Scan for the cell matching the given text and deliver its (X, Y) coordinate at center. 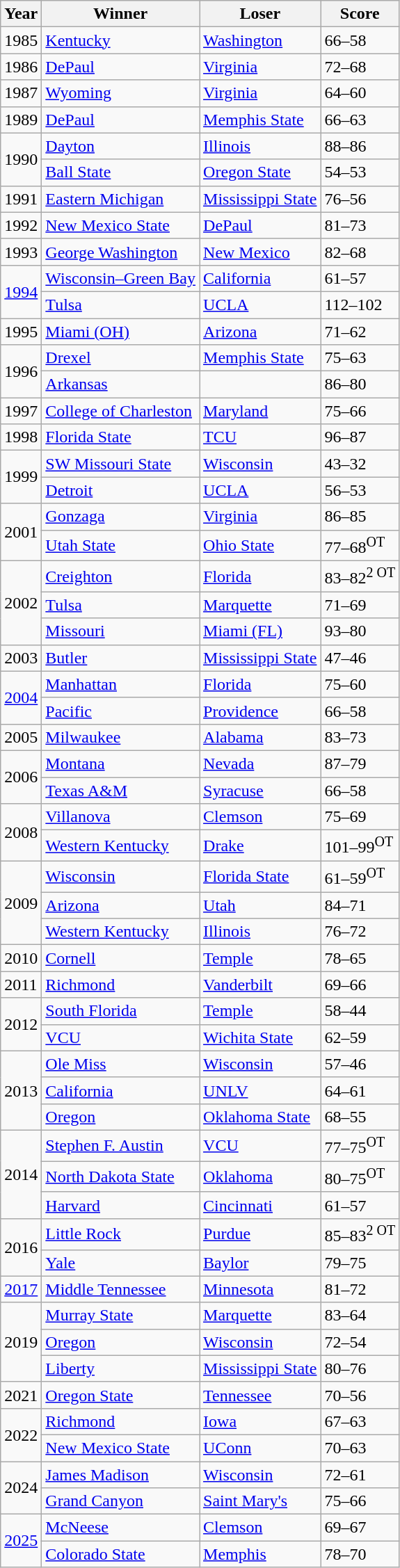
76–56 (360, 199)
Loser (260, 14)
TCU (260, 437)
Winner (121, 14)
2017 (21, 1289)
Oklahoma (260, 1177)
70–63 (360, 1448)
70–56 (360, 1395)
77–68OT (360, 545)
2012 (21, 1024)
Kentucky (121, 40)
58–44 (360, 1011)
2016 (21, 1247)
2003 (21, 658)
Baylor (260, 1263)
Montana (121, 763)
69–67 (360, 1528)
New Mexico (260, 252)
Syracuse (260, 791)
Minnesota (260, 1289)
Ole Miss (121, 1064)
2021 (21, 1395)
71–62 (360, 332)
Wyoming (121, 93)
2013 (21, 1090)
2006 (21, 777)
1997 (21, 411)
Purdue (260, 1235)
Murray State (121, 1316)
Missouri (121, 631)
Texas A&M (121, 791)
Colorado State (121, 1554)
Drexel (121, 358)
Milwaukee (121, 737)
Middle Tennessee (121, 1289)
1996 (21, 371)
Villanova (121, 817)
College of Charleston (121, 411)
87–79 (360, 763)
1995 (21, 332)
75–69 (360, 817)
83–73 (360, 737)
Wichita State (260, 1037)
78–65 (360, 958)
2004 (21, 697)
1998 (21, 437)
82–68 (360, 252)
80–75OT (360, 1177)
South Florida (121, 1011)
Dayton (121, 146)
2005 (21, 737)
57–46 (360, 1064)
Manhattan (121, 684)
84–71 (360, 905)
James Madison (121, 1475)
66–63 (360, 120)
1987 (21, 93)
Detroit (121, 490)
83–822 OT (360, 577)
2001 (21, 533)
Saint Mary's (260, 1501)
75–60 (360, 684)
86–85 (360, 517)
2022 (21, 1434)
Nevada (260, 763)
Grand Canyon (121, 1501)
Arkansas (121, 385)
1986 (21, 67)
Washington (260, 40)
1989 (21, 120)
69–66 (360, 985)
Alabama (260, 737)
56–53 (360, 490)
Miami (FL) (260, 631)
72–61 (360, 1475)
Creighton (121, 577)
UConn (260, 1448)
Miami (OH) (121, 332)
Maryland (260, 411)
Gonzaga (121, 517)
Utah (260, 905)
1985 (21, 40)
Pacific (121, 711)
61–59OT (360, 876)
McNeese (121, 1528)
SW Missouri State (121, 464)
54–53 (360, 172)
88–86 (360, 146)
George Washington (121, 252)
Wisconsin–Green Bay (121, 278)
Ball State (121, 172)
80–76 (360, 1368)
1990 (21, 159)
Tennessee (260, 1395)
79–75 (360, 1263)
Stephen F. Austin (121, 1146)
1993 (21, 252)
2025 (21, 1541)
68–55 (360, 1117)
1999 (21, 477)
2019 (21, 1342)
67–63 (360, 1421)
64–60 (360, 93)
72–68 (360, 67)
Butler (121, 658)
43–32 (360, 464)
101–99OT (360, 846)
Cincinnati (260, 1205)
Year (21, 14)
Providence (260, 711)
2008 (21, 833)
112–102 (360, 305)
Yale (121, 1263)
North Dakota State (121, 1177)
81–73 (360, 225)
Harvard (121, 1205)
2024 (21, 1488)
2010 (21, 958)
81–72 (360, 1289)
96–87 (360, 437)
2009 (21, 903)
2011 (21, 985)
Oklahoma State (260, 1117)
Iowa (260, 1421)
Ohio State (260, 545)
1994 (21, 291)
Little Rock (121, 1235)
77–75OT (360, 1146)
Eastern Michigan (121, 199)
72–54 (360, 1342)
85–832 OT (360, 1235)
2014 (21, 1174)
75–63 (360, 358)
1991 (21, 199)
2002 (21, 604)
Drake (260, 846)
47–46 (360, 658)
Score (360, 14)
1992 (21, 225)
Vanderbilt (260, 985)
86–80 (360, 385)
UNLV (260, 1090)
78–70 (360, 1554)
64–61 (360, 1090)
Memphis (260, 1554)
Cornell (121, 958)
93–80 (360, 631)
76–72 (360, 932)
71–69 (360, 605)
Liberty (121, 1368)
62–59 (360, 1037)
Utah State (121, 545)
83–64 (360, 1316)
